Output the (x, y) coordinate of the center of the cell containing the given text.  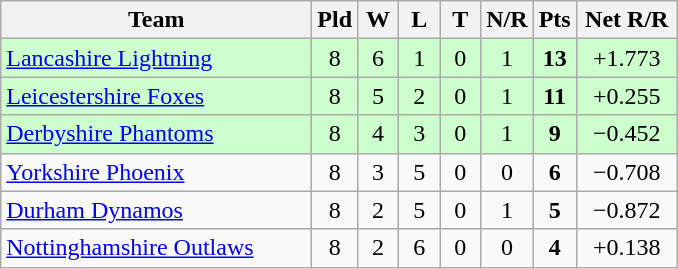
−0.452 (626, 134)
W (378, 20)
−0.872 (626, 210)
+1.773 (626, 58)
Lancashire Lightning (156, 58)
11 (554, 96)
Nottinghamshire Outlaws (156, 248)
N/R (507, 20)
Team (156, 20)
Pld (335, 20)
+0.138 (626, 248)
−0.708 (626, 172)
+0.255 (626, 96)
Net R/R (626, 20)
T (460, 20)
Yorkshire Phoenix (156, 172)
L (420, 20)
Derbyshire Phantoms (156, 134)
9 (554, 134)
13 (554, 58)
Leicestershire Foxes (156, 96)
Pts (554, 20)
Durham Dynamos (156, 210)
